Scan for the cell matching the given text and deliver its [X, Y] coordinate at center. 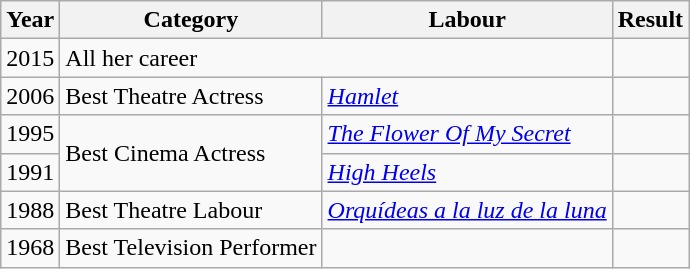
Best Theatre Labour [191, 210]
Year [30, 20]
Category [191, 20]
1968 [30, 248]
Best Cinema Actress [191, 153]
Labour [467, 20]
1991 [30, 172]
Best Theatre Actress [191, 96]
Result [650, 20]
Best Television Performer [191, 248]
2015 [30, 58]
Hamlet [467, 96]
1995 [30, 134]
The Flower Of My Secret [467, 134]
1988 [30, 210]
All her career [336, 58]
Orquídeas a la luz de la luna [467, 210]
2006 [30, 96]
High Heels [467, 172]
